Detect which cell encompasses the target text, then output its (x, y) center coordinate. 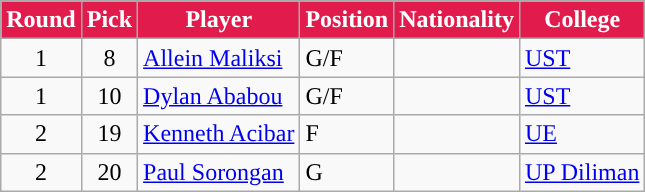
College (582, 20)
Allein Maliksi (219, 58)
Kenneth Acibar (219, 134)
10 (109, 96)
8 (109, 58)
Player (219, 20)
UP Diliman (582, 172)
Pick (109, 20)
Round (41, 20)
UE (582, 134)
G (347, 172)
Paul Sorongan (219, 172)
20 (109, 172)
19 (109, 134)
F (347, 134)
Nationality (457, 20)
Position (347, 20)
Dylan Ababou (219, 96)
